Extract the (X, Y) coordinate from the center of the cell holding the provided text.  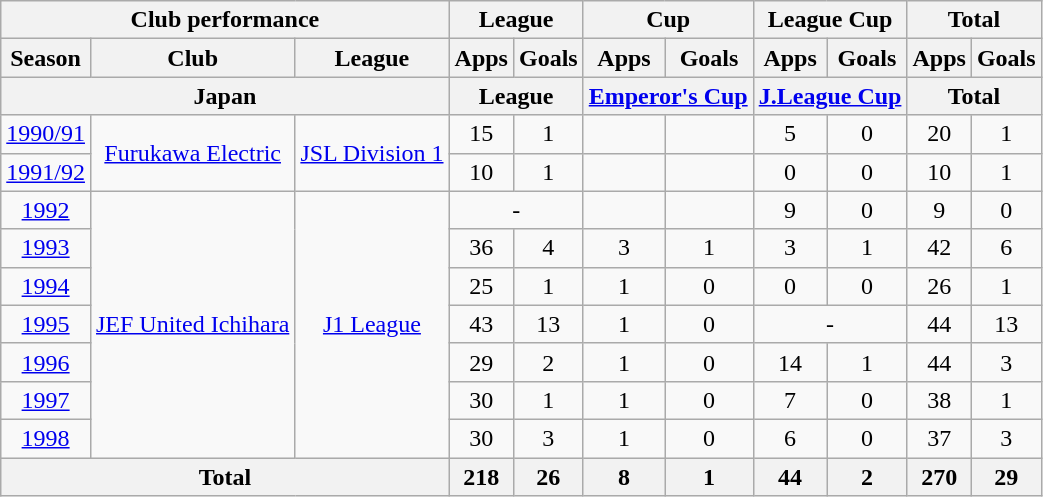
League Cup (830, 20)
1991/92 (46, 172)
20 (939, 134)
JSL Division 1 (372, 153)
15 (481, 134)
1993 (46, 248)
218 (481, 477)
4 (548, 248)
Furukawa Electric (192, 153)
14 (790, 362)
1997 (46, 400)
Club performance (225, 20)
J1 League (372, 324)
1990/91 (46, 134)
25 (481, 286)
Season (46, 58)
Club (192, 58)
1996 (46, 362)
1994 (46, 286)
38 (939, 400)
37 (939, 438)
5 (790, 134)
J.League Cup (830, 96)
Emperor's Cup (668, 96)
1992 (46, 210)
1998 (46, 438)
43 (481, 324)
Cup (668, 20)
42 (939, 248)
Japan (225, 96)
1995 (46, 324)
36 (481, 248)
8 (624, 477)
7 (790, 400)
JEF United Ichihara (192, 324)
270 (939, 477)
